Pinpoint the cell where the given text exists, returning its [X, Y] midpoint coordinate. 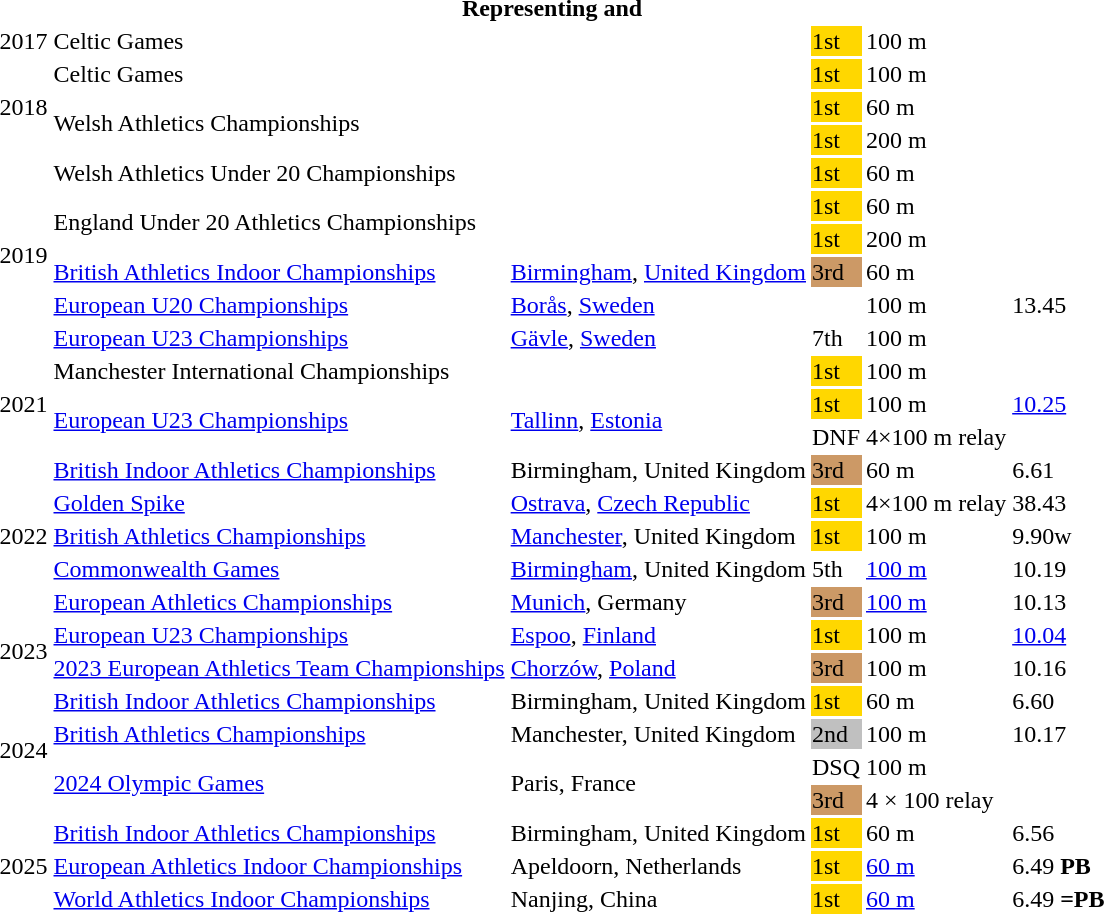
European Athletics Championships [279, 602]
2nd [836, 734]
DSQ [836, 767]
Welsh Athletics Championships [279, 124]
2024 Olympic Games [279, 784]
Commonwealth Games [279, 569]
European U20 Championships [279, 305]
4 × 100 relay [936, 800]
2023 European Athletics Team Championships [279, 668]
Ostrava, Czech Republic [658, 503]
European Athletics Indoor Championships [279, 866]
World Athletics Indoor Championships [279, 899]
Golden Spike [279, 503]
Munich, Germany [658, 602]
Chorzów, Poland [658, 668]
Tallinn, Estonia [658, 420]
5th [836, 569]
DNF [836, 437]
British Athletics Indoor Championships [279, 272]
England Under 20 Athletics Championships [279, 222]
Paris, France [658, 784]
Manchester International Championships [279, 371]
7th [836, 338]
Borås, Sweden [658, 305]
Gävle, Sweden [658, 338]
Espoo, Finland [658, 635]
Apeldoorn, Netherlands [658, 866]
Welsh Athletics Under 20 Championships [279, 173]
Nanjing, China [658, 899]
